Find where the given text appears and provide that cell's center as [x, y] coordinate. 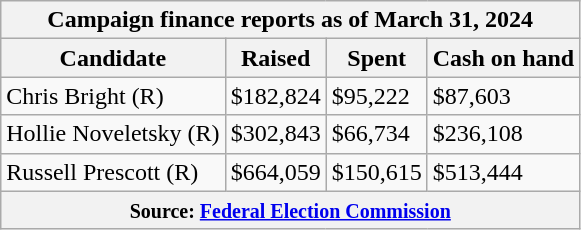
Cash on hand [503, 58]
$302,843 [276, 134]
Chris Bright (R) [113, 96]
$66,734 [376, 134]
$87,603 [503, 96]
Raised [276, 58]
$236,108 [503, 134]
Campaign finance reports as of March 31, 2024 [290, 20]
Source: Federal Election Commission [290, 210]
Spent [376, 58]
$150,615 [376, 172]
$513,444 [503, 172]
Hollie Noveletsky (R) [113, 134]
Russell Prescott (R) [113, 172]
$182,824 [276, 96]
Candidate [113, 58]
$664,059 [276, 172]
$95,222 [376, 96]
